Return [X, Y] of the center of cell containing provided text 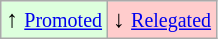
↓ Relegated [162, 20]
↑ Promoted [54, 20]
